From the cell containing the given text, extract its center point as (x, y) coordinate. 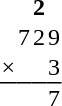
× (8, 68)
2 (40, 37)
7 (24, 37)
9 (54, 37)
3 (54, 68)
